From the cell containing the given text, extract its center point as [x, y] coordinate. 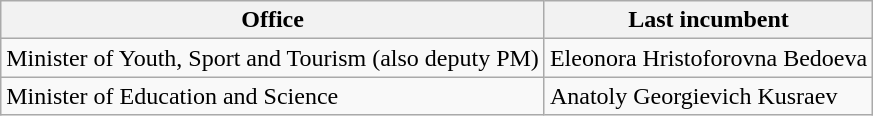
Eleonora Hristoforovna Bedoeva [708, 58]
Minister of Youth, Sport and Tourism (also deputy PM) [273, 58]
Last incumbent [708, 20]
Minister of Education and Science [273, 96]
Anatoly Georgievich Kusraev [708, 96]
Office [273, 20]
